For the text-containing cell, return its midpoint in [x, y] coordinate format. 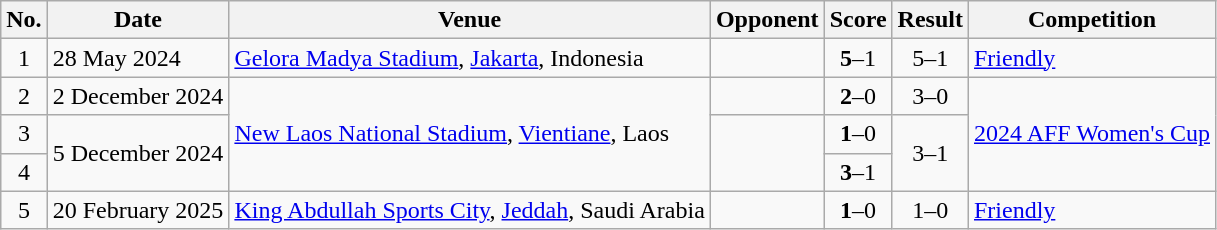
Competition [1092, 20]
2 December 2024 [138, 96]
Opponent [767, 20]
4 [24, 172]
Score [858, 20]
20 February 2025 [138, 210]
No. [24, 20]
New Laos National Stadium, Vientiane, Laos [470, 134]
Gelora Madya Stadium, Jakarta, Indonesia [470, 58]
1 [24, 58]
5 December 2024 [138, 153]
Date [138, 20]
2024 AFF Women's Cup [1092, 134]
2 [24, 96]
3 [24, 134]
28 May 2024 [138, 58]
Venue [470, 20]
2–0 [858, 96]
King Abdullah Sports City, Jeddah, Saudi Arabia [470, 210]
5 [24, 210]
Result [930, 20]
3–0 [930, 96]
